Extract the (X, Y) coordinate from the center of the cell holding the provided text.  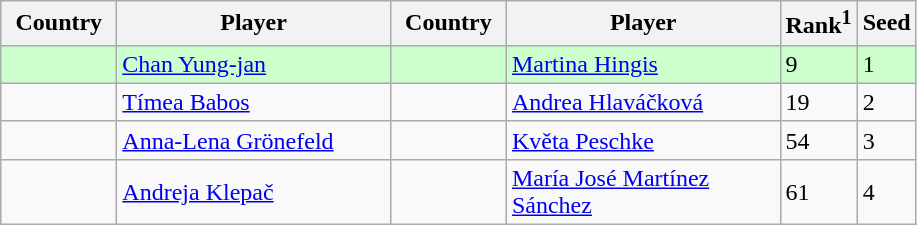
Anna-Lena Grönefeld (254, 140)
Květa Peschke (643, 140)
Tímea Babos (254, 102)
Chan Yung-jan (254, 64)
Rank1 (818, 24)
Andreja Klepač (254, 192)
1 (886, 64)
4 (886, 192)
3 (886, 140)
Andrea Hlaváčková (643, 102)
9 (818, 64)
Seed (886, 24)
61 (818, 192)
2 (886, 102)
54 (818, 140)
Martina Hingis (643, 64)
19 (818, 102)
María José Martínez Sánchez (643, 192)
